Find where the given text appears and provide that cell's center as (X, Y) coordinate. 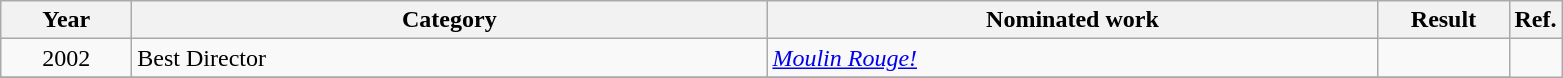
Result (1444, 20)
Nominated work (1072, 20)
Year (66, 20)
Ref. (1536, 20)
Best Director (450, 58)
Category (450, 20)
Moulin Rouge! (1072, 58)
2002 (66, 58)
